Locate the cell with the specified text and output its (X, Y) center coordinate. 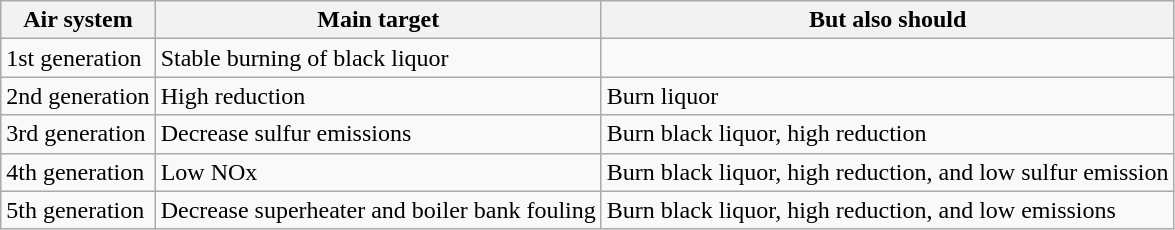
But also should (888, 20)
4th generation (78, 172)
Burn black liquor, high reduction (888, 134)
5th generation (78, 210)
Air system (78, 20)
Burn black liquor, high reduction, and low sulfur emission (888, 172)
Burn liquor (888, 96)
Low NOx (378, 172)
3rd generation (78, 134)
1st generation (78, 58)
Decrease superheater and boiler bank fouling (378, 210)
Stable burning of black liquor (378, 58)
Main target (378, 20)
Burn black liquor, high reduction, and low emissions (888, 210)
2nd generation (78, 96)
High reduction (378, 96)
Decrease sulfur emissions (378, 134)
